Output the [x, y] coordinate of the center of the cell containing the given text.  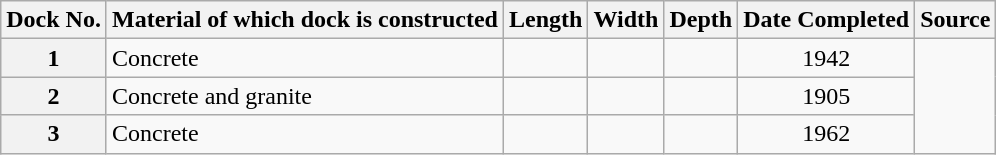
Dock No. [54, 20]
Date Completed [826, 20]
Concrete and granite [304, 96]
Width [626, 20]
1942 [826, 58]
3 [54, 134]
Length [546, 20]
1962 [826, 134]
Source [956, 20]
Material of which dock is constructed [304, 20]
2 [54, 96]
1905 [826, 96]
1 [54, 58]
Depth [701, 20]
